Output the (X, Y) coordinate of the center of the cell containing the given text.  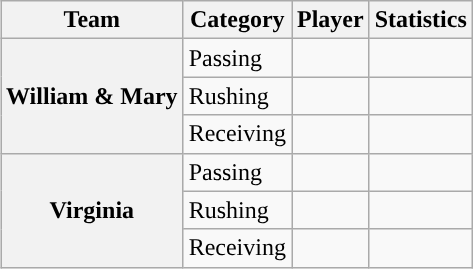
Statistics (420, 20)
Team (92, 20)
William & Mary (92, 96)
Virginia (92, 210)
Category (237, 20)
Player (331, 20)
